Locate the cell with the specified text and output its [X, Y] center coordinate. 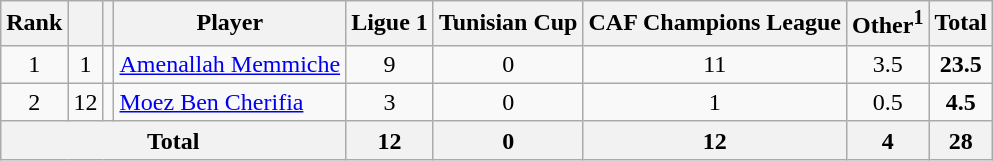
0.5 [888, 102]
Tunisian Cup [508, 24]
Ligue 1 [390, 24]
Amenallah Memmiche [230, 64]
3 [390, 102]
3.5 [888, 64]
4 [888, 140]
2 [34, 102]
Player [230, 24]
23.5 [961, 64]
9 [390, 64]
Moez Ben Cherifia [230, 102]
28 [961, 140]
Rank [34, 24]
CAF Champions League [715, 24]
4.5 [961, 102]
11 [715, 64]
Other1 [888, 24]
